Extract the (x, y) coordinate from the center of the cell holding the provided text.  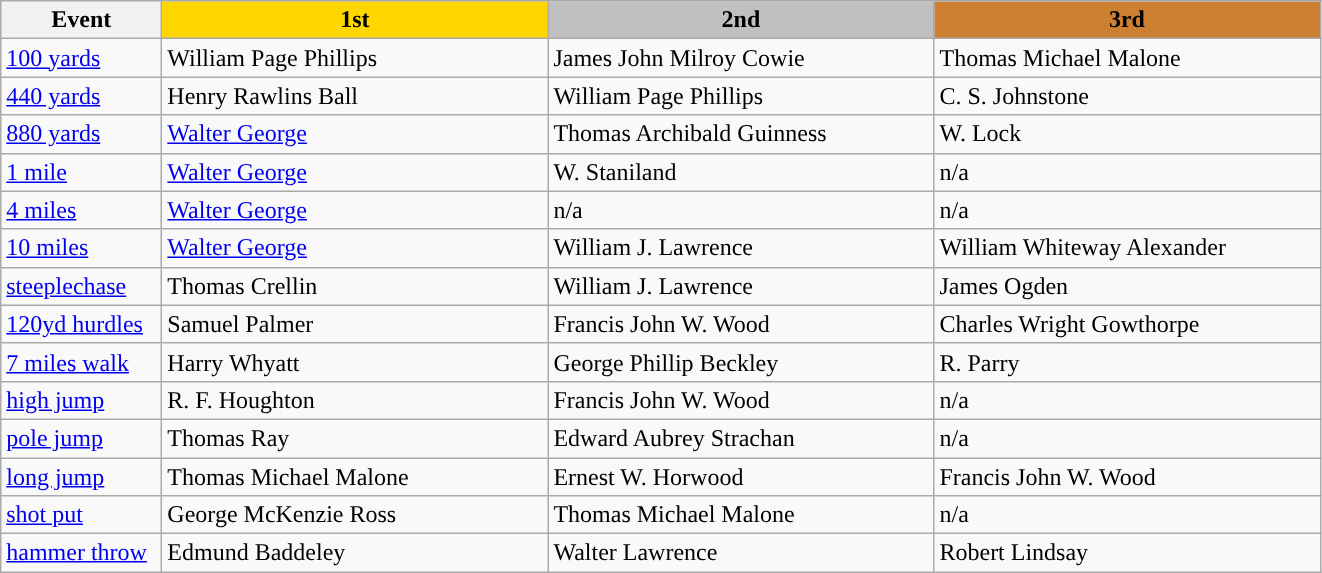
Henry Rawlins Ball (355, 96)
Walter Lawrence (741, 553)
William Whiteway Alexander (1127, 248)
7 miles walk (82, 362)
R. F. Houghton (355, 400)
high jump (82, 400)
Thomas Archibald Guinness (741, 134)
440 yards (82, 96)
Robert Lindsay (1127, 553)
George McKenzie Ross (355, 515)
shot put (82, 515)
2nd (741, 20)
880 yards (82, 134)
W. Lock (1127, 134)
1 mile (82, 172)
120yd hurdles (82, 324)
steeplechase (82, 286)
Samuel Palmer (355, 324)
Charles Wright Gowthorpe (1127, 324)
Thomas Crellin (355, 286)
Edmund Baddeley (355, 553)
C. S. Johnstone (1127, 96)
Thomas Ray (355, 438)
hammer throw (82, 553)
W. Staniland (741, 172)
100 yards (82, 58)
George Phillip Beckley (741, 362)
pole jump (82, 438)
James Ogden (1127, 286)
1st (355, 20)
4 miles (82, 210)
Harry Whyatt (355, 362)
long jump (82, 477)
Ernest W. Horwood (741, 477)
Edward Aubrey Strachan (741, 438)
R. Parry (1127, 362)
Event (82, 20)
10 miles (82, 248)
3rd (1127, 20)
James John Milroy Cowie (741, 58)
